Pinpoint the cell where the given text exists, returning its (X, Y) midpoint coordinate. 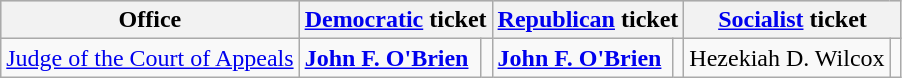
Office (150, 20)
Socialist ticket (792, 20)
Republican ticket (588, 20)
Hezekiah D. Wilcox (787, 58)
Democratic ticket (396, 20)
Judge of the Court of Appeals (150, 58)
